Extract the (X, Y) coordinate from the center of the cell holding the provided text.  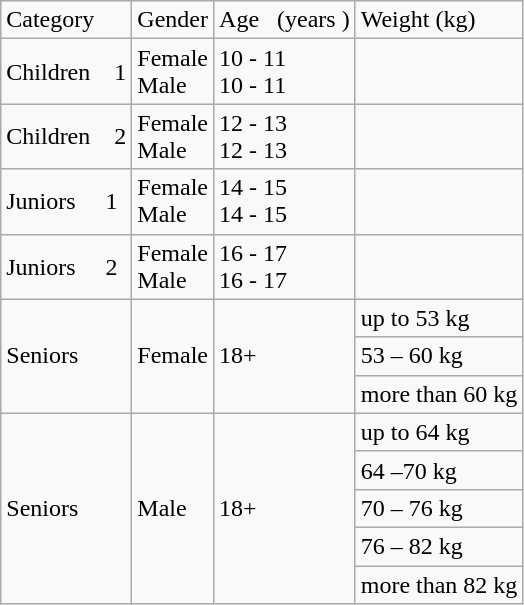
53 – 60 kg (439, 356)
Male (173, 508)
64 –70 kg (439, 470)
Juniors 1 (66, 202)
more than 82 kg (439, 585)
10 - 1110 - 11 (285, 72)
16 - 1716 - 17 (285, 266)
Age (years ) (285, 20)
14 - 1514 - 15 (285, 202)
Children 2 (66, 136)
12 - 1312 - 13 (285, 136)
up to 53 kg (439, 318)
more than 60 kg (439, 394)
up to 64 kg (439, 432)
Weight (kg) (439, 20)
76 – 82 kg (439, 546)
Juniors 2 (66, 266)
Children 1 (66, 72)
70 – 76 kg (439, 508)
Gender (173, 20)
Category (66, 20)
Female (173, 356)
